Pinpoint the cell where the given text exists, returning its (X, Y) midpoint coordinate. 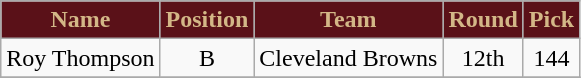
Round (483, 20)
12th (483, 58)
Cleveland Browns (348, 58)
Roy Thompson (80, 58)
144 (551, 58)
Team (348, 20)
B (207, 58)
Position (207, 20)
Pick (551, 20)
Name (80, 20)
